Determine the (x, y) coordinate at the center of the cell enclosing the given text.  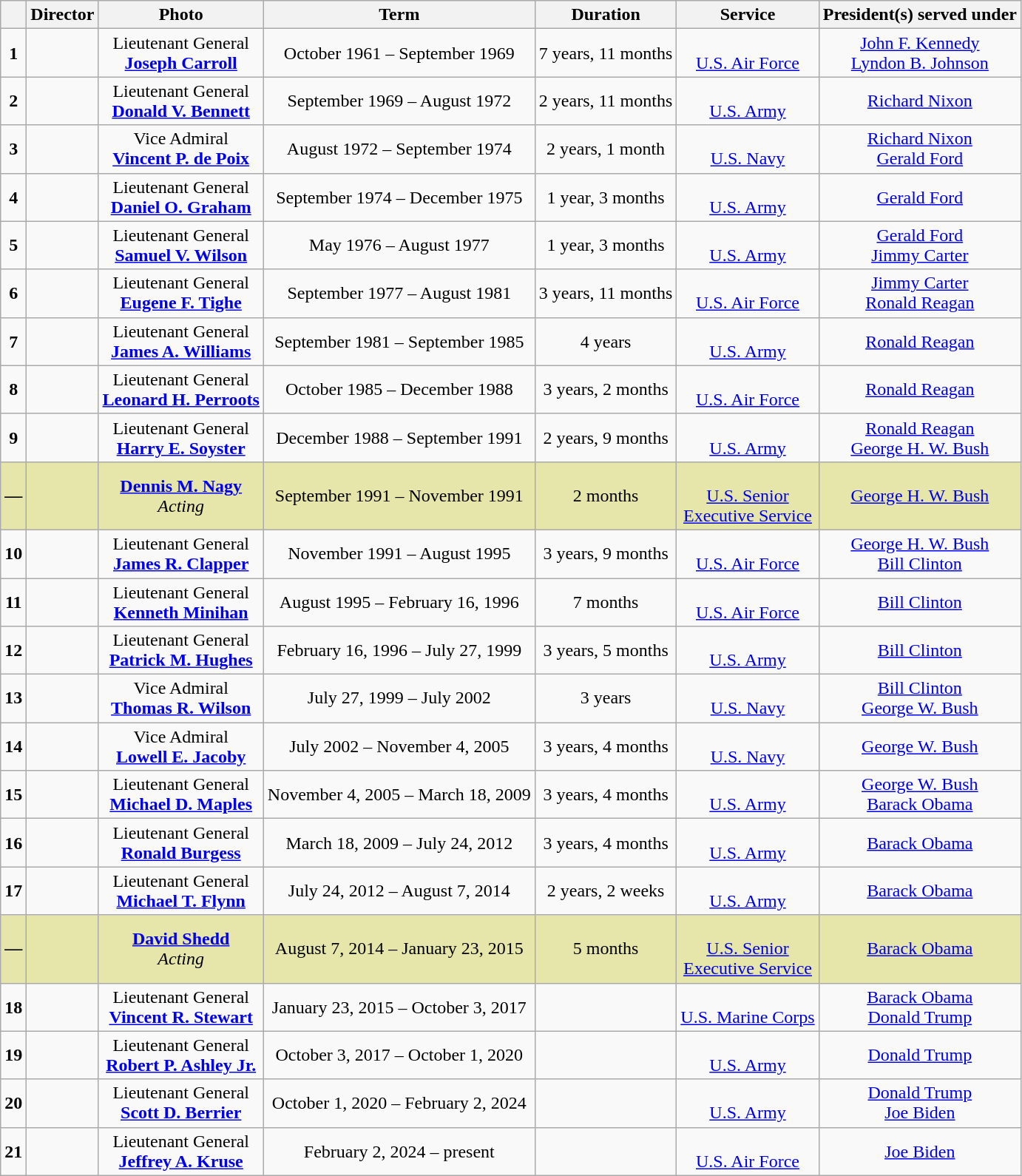
October 1961 – September 1969 (399, 53)
Gerald Ford (920, 197)
August 1972 – September 1974 (399, 149)
3 years (605, 698)
Lieutenant GeneralSamuel V. Wilson (180, 246)
Gerald FordJimmy Carter (920, 246)
17 (13, 891)
September 1969 – August 1972 (399, 101)
3 years, 2 months (605, 389)
Donald Trump (920, 1055)
Lieutenant GeneralMichael T. Flynn (180, 891)
15 (13, 794)
Lieutenant GeneralRobert P. Ashley Jr. (180, 1055)
Lieutenant GeneralHarry E. Soyster (180, 438)
October 1, 2020 – February 2, 2024 (399, 1104)
August 7, 2014 – January 23, 2015 (399, 949)
July 2002 – November 4, 2005 (399, 747)
21 (13, 1151)
September 1977 – August 1981 (399, 293)
3 years, 5 months (605, 651)
George H. W. Bush (920, 496)
Vice AdmiralThomas R. Wilson (180, 698)
August 1995 – February 16, 1996 (399, 602)
November 4, 2005 – March 18, 2009 (399, 794)
20 (13, 1104)
July 24, 2012 – August 7, 2014 (399, 891)
18 (13, 1007)
Lieutenant GeneralVincent R. Stewart (180, 1007)
Service (748, 15)
2 years, 2 weeks (605, 891)
Lieutenant GeneralRonald Burgess (180, 843)
Ronald ReaganGeorge H. W. Bush (920, 438)
2 (13, 101)
December 1988 – September 1991 (399, 438)
Joe Biden (920, 1151)
Vice AdmiralVincent P. de Poix (180, 149)
July 27, 1999 – July 2002 (399, 698)
5 months (605, 949)
Lieutenant GeneralLeonard H. Perroots (180, 389)
10 (13, 553)
Lieutenant GeneralJeffrey A. Kruse (180, 1151)
U.S. Marine Corps (748, 1007)
Vice AdmiralLowell E. Jacoby (180, 747)
Lieutenant GeneralJames A. Williams (180, 342)
6 (13, 293)
4 years (605, 342)
13 (13, 698)
5 (13, 246)
October 1985 – December 1988 (399, 389)
Photo (180, 15)
Lieutenant GeneralJames R. Clapper (180, 553)
September 1981 – September 1985 (399, 342)
8 (13, 389)
David SheddActing (180, 949)
John F. KennedyLyndon B. Johnson (920, 53)
Richard Nixon (920, 101)
19 (13, 1055)
November 1991 – August 1995 (399, 553)
3 years, 9 months (605, 553)
1 (13, 53)
May 1976 – August 1977 (399, 246)
January 23, 2015 – October 3, 2017 (399, 1007)
Jimmy CarterRonald Reagan (920, 293)
Lieutenant GeneralJoseph Carroll (180, 53)
October 3, 2017 – October 1, 2020 (399, 1055)
September 1974 – December 1975 (399, 197)
14 (13, 747)
George W. BushBarack Obama (920, 794)
7 years, 11 months (605, 53)
Lieutenant GeneralEugene F. Tighe (180, 293)
Lieutenant GeneralKenneth Minihan (180, 602)
Bill ClintonGeorge W. Bush (920, 698)
2 years, 1 month (605, 149)
9 (13, 438)
12 (13, 651)
George H. W. BushBill Clinton (920, 553)
Donald TrumpJoe Biden (920, 1104)
Lieutenant GeneralMichael D. Maples (180, 794)
11 (13, 602)
7 (13, 342)
4 (13, 197)
Richard NixonGerald Ford (920, 149)
George W. Bush (920, 747)
Barack ObamaDonald Trump (920, 1007)
September 1991 – November 1991 (399, 496)
Duration (605, 15)
February 2, 2024 – present (399, 1151)
March 18, 2009 – July 24, 2012 (399, 843)
Lieutenant GeneralDaniel O. Graham (180, 197)
Dennis M. NagyActing (180, 496)
Lieutenant GeneralDonald V. Bennett (180, 101)
February 16, 1996 – July 27, 1999 (399, 651)
16 (13, 843)
Lieutenant GeneralPatrick M. Hughes (180, 651)
3 (13, 149)
Lieutenant GeneralScott D. Berrier (180, 1104)
2 years, 11 months (605, 101)
President(s) served under (920, 15)
3 years, 11 months (605, 293)
7 months (605, 602)
2 years, 9 months (605, 438)
Director (62, 15)
2 months (605, 496)
Term (399, 15)
